Output the [x, y] coordinate of the center of the cell containing the given text.  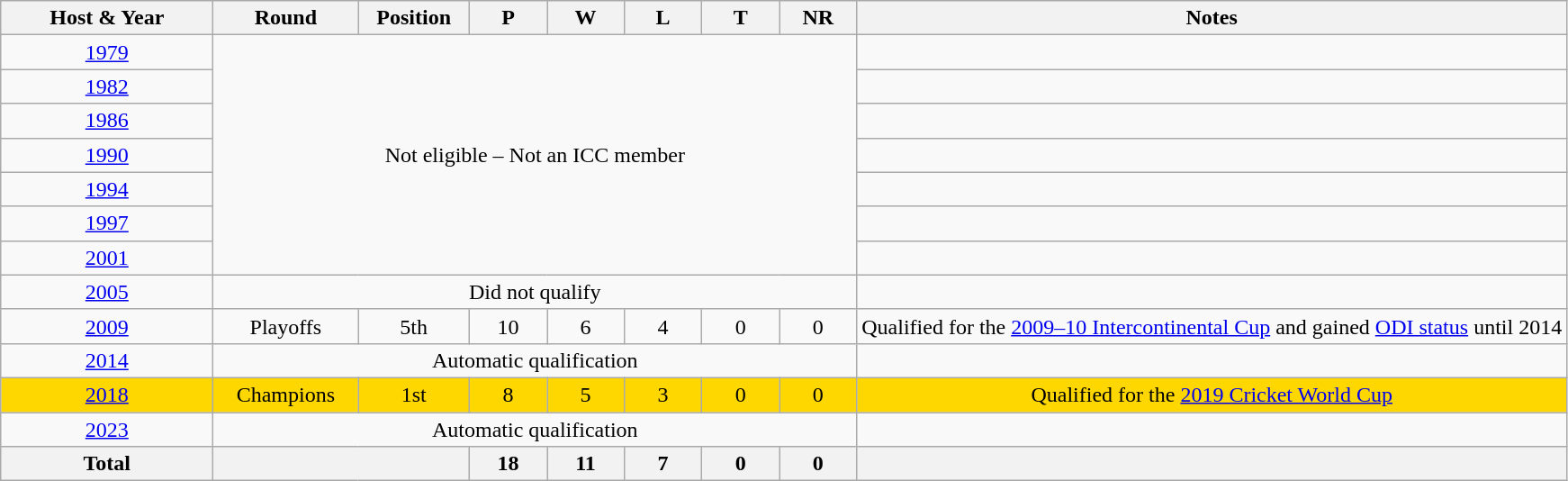
Did not qualify [535, 292]
L [663, 18]
2001 [107, 258]
3 [663, 395]
1994 [107, 189]
P [508, 18]
7 [663, 464]
1979 [107, 52]
Host & Year [107, 18]
Notes [1212, 18]
Total [107, 464]
W [586, 18]
5 [586, 395]
4 [663, 326]
Qualified for the 2019 Cricket World Cup [1212, 395]
2009 [107, 326]
8 [508, 395]
11 [586, 464]
2018 [107, 395]
1997 [107, 223]
2005 [107, 292]
6 [586, 326]
Not eligible – Not an ICC member [535, 155]
18 [508, 464]
2023 [107, 430]
1990 [107, 155]
2014 [107, 360]
1986 [107, 121]
1982 [107, 86]
NR [818, 18]
10 [508, 326]
Position [414, 18]
Round [286, 18]
Playoffs [286, 326]
T [741, 18]
5th [414, 326]
Qualified for the 2009–10 Intercontinental Cup and gained ODI status until 2014 [1212, 326]
Champions [286, 395]
1st [414, 395]
